Determine the [x, y] coordinate at the center of the cell enclosing the given text.  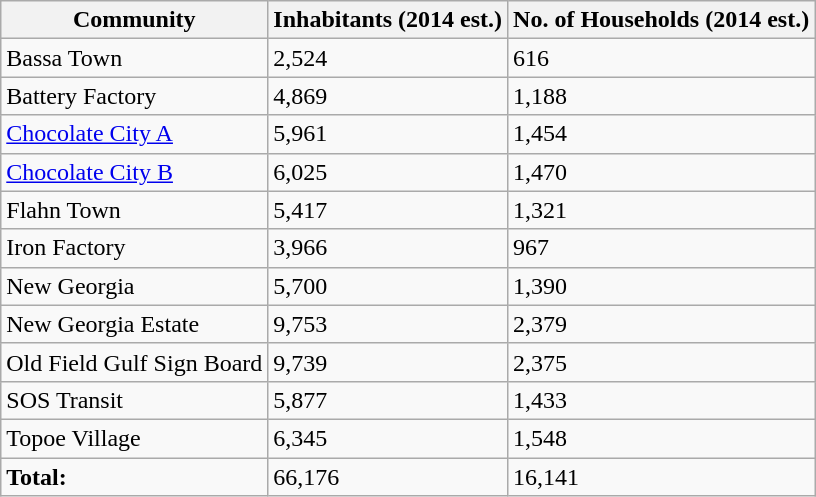
Community [134, 20]
1,188 [662, 96]
Battery Factory [134, 96]
Old Field Gulf Sign Board [134, 362]
No. of Households (2014 est.) [662, 20]
1,470 [662, 172]
5,961 [388, 134]
16,141 [662, 477]
2,375 [662, 362]
2,524 [388, 58]
4,869 [388, 96]
1,433 [662, 400]
3,966 [388, 248]
9,739 [388, 362]
Chocolate City B [134, 172]
Iron Factory [134, 248]
Chocolate City A [134, 134]
5,700 [388, 286]
9,753 [388, 324]
1,454 [662, 134]
1,548 [662, 438]
5,877 [388, 400]
Total: [134, 477]
66,176 [388, 477]
6,345 [388, 438]
SOS Transit [134, 400]
Inhabitants (2014 est.) [388, 20]
616 [662, 58]
New Georgia Estate [134, 324]
Bassa Town [134, 58]
1,321 [662, 210]
5,417 [388, 210]
Topoe Village [134, 438]
967 [662, 248]
New Georgia [134, 286]
6,025 [388, 172]
Flahn Town [134, 210]
2,379 [662, 324]
1,390 [662, 286]
